Find where the given text appears and provide that cell's center as [x, y] coordinate. 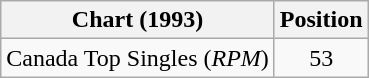
Position [321, 20]
53 [321, 58]
Chart (1993) [138, 20]
Canada Top Singles (RPM) [138, 58]
